Find where the given text appears and provide that cell's center as [x, y] coordinate. 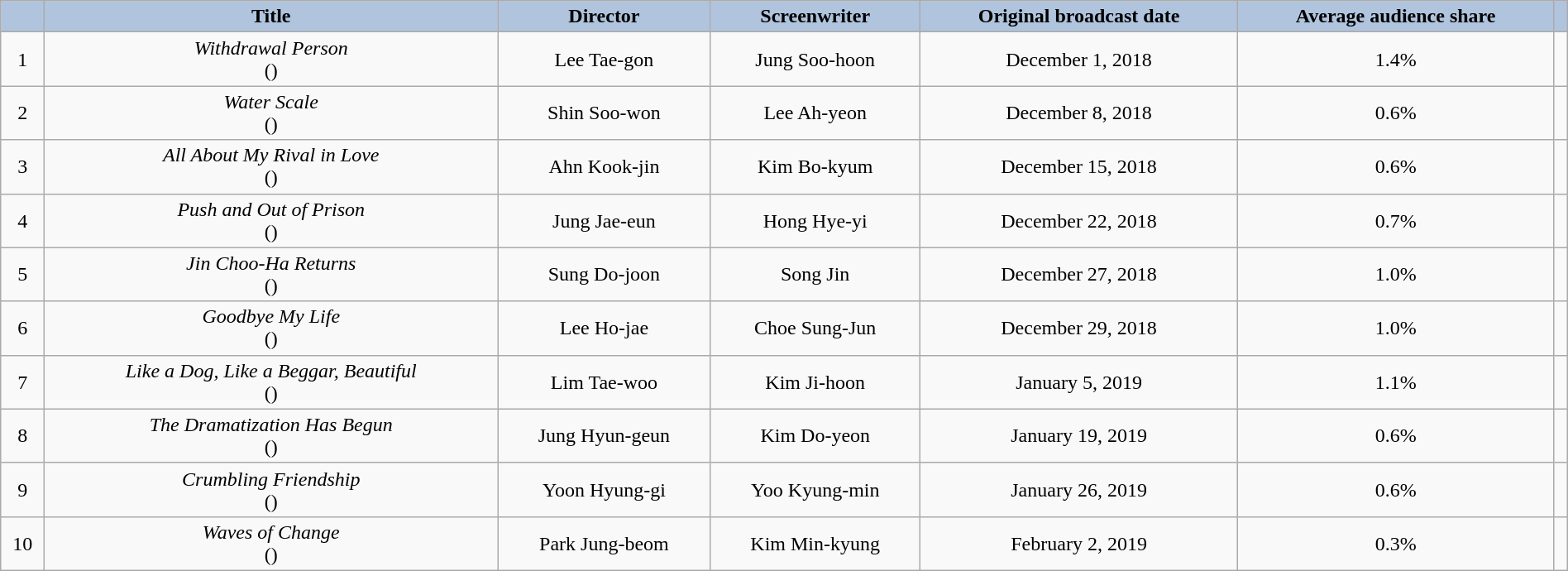
Crumbling Friendship() [271, 490]
Kim Bo-kyum [815, 167]
1 [23, 60]
Waves of Change() [271, 543]
Ahn Kook-jin [604, 167]
5 [23, 275]
December 22, 2018 [1078, 220]
9 [23, 490]
4 [23, 220]
6 [23, 328]
Kim Do-yeon [815, 435]
January 5, 2019 [1078, 382]
0.3% [1396, 543]
Jin Choo-Ha Returns() [271, 275]
Like a Dog, Like a Beggar, Beautiful() [271, 382]
Yoo Kyung-min [815, 490]
Water Scale() [271, 113]
Goodbye My Life() [271, 328]
Original broadcast date [1078, 17]
December 29, 2018 [1078, 328]
7 [23, 382]
Yoon Hyung-gi [604, 490]
Screenwriter [815, 17]
1.4% [1396, 60]
3 [23, 167]
All About My Rival in Love() [271, 167]
Kim Min-kyung [815, 543]
February 2, 2019 [1078, 543]
10 [23, 543]
Withdrawal Person() [271, 60]
2 [23, 113]
Park Jung-beom [604, 543]
Jung Soo-hoon [815, 60]
Lee Ah-yeon [815, 113]
Director [604, 17]
Kim Ji-hoon [815, 382]
December 27, 2018 [1078, 275]
Lee Tae-gon [604, 60]
Sung Do-joon [604, 275]
Shin Soo-won [604, 113]
8 [23, 435]
0.7% [1396, 220]
Title [271, 17]
Average audience share [1396, 17]
The Dramatization Has Begun() [271, 435]
December 1, 2018 [1078, 60]
Jung Hyun-geun [604, 435]
January 26, 2019 [1078, 490]
Jung Jae-eun [604, 220]
December 15, 2018 [1078, 167]
Push and Out of Prison() [271, 220]
Song Jin [815, 275]
1.1% [1396, 382]
January 19, 2019 [1078, 435]
Lim Tae-woo [604, 382]
Choe Sung-Jun [815, 328]
Lee Ho-jae [604, 328]
Hong Hye-yi [815, 220]
December 8, 2018 [1078, 113]
